Detect which cell encompasses the target text, then output its [X, Y] center coordinate. 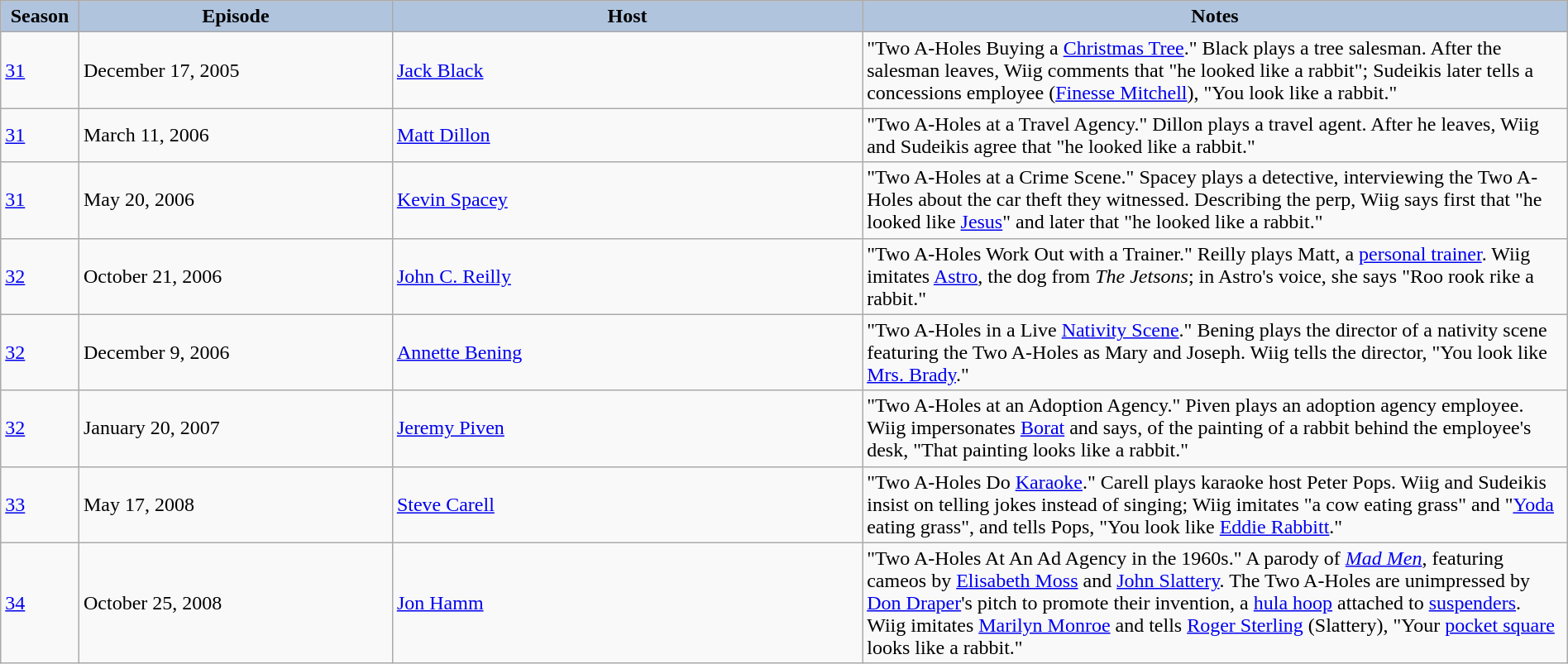
January 20, 2007 [235, 428]
Annette Bening [627, 352]
Kevin Spacey [627, 200]
Matt Dillon [627, 136]
Host [627, 17]
December 9, 2006 [235, 352]
March 11, 2006 [235, 136]
Season [40, 17]
33 [40, 504]
May 17, 2008 [235, 504]
Steve Carell [627, 504]
October 25, 2008 [235, 603]
December 17, 2005 [235, 70]
34 [40, 603]
"Two A-Holes at a Travel Agency." Dillon plays a travel agent. After he leaves, Wiig and Sudeikis agree that "he looked like a rabbit." [1216, 136]
Notes [1216, 17]
Episode [235, 17]
Jack Black [627, 70]
Jeremy Piven [627, 428]
Jon Hamm [627, 603]
John C. Reilly [627, 276]
October 21, 2006 [235, 276]
May 20, 2006 [235, 200]
